Detect which cell encompasses the target text, then output its [X, Y] center coordinate. 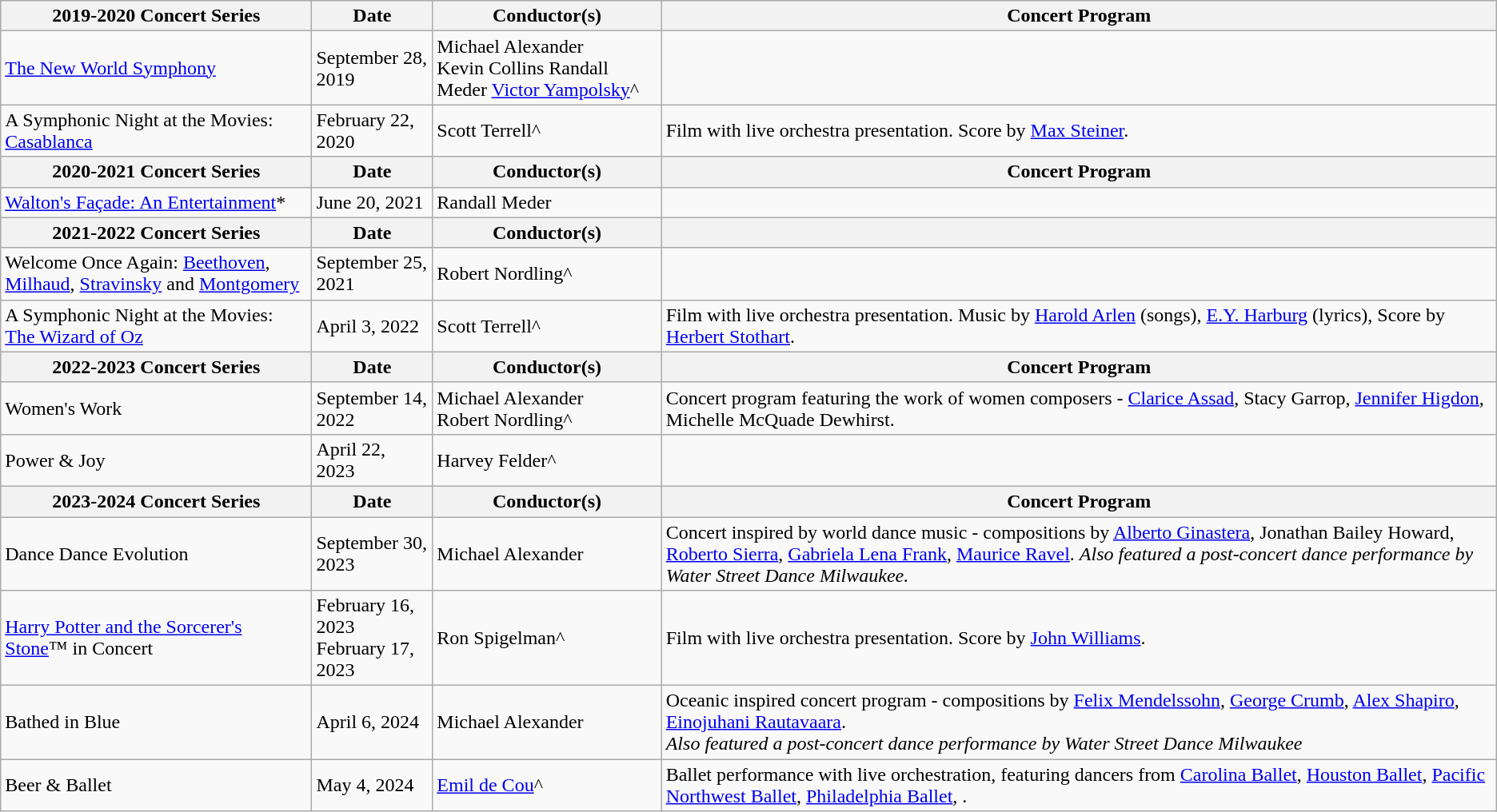
September 25, 2021 [373, 273]
2021-2022 Concert Series [157, 233]
Emil de Cou^ [547, 785]
Ron Spigelman^ [547, 638]
Michael AlexanderKevin Collins Randall Meder Victor Yampolsky^ [547, 68]
September 14, 2022 [373, 408]
September 28, 2019 [373, 68]
Power & Joy [157, 460]
2023-2024 Concert Series [157, 501]
A Symphonic Night at the Movies: The Wizard of Oz [157, 326]
February 16, 2023February 17, 2023 [373, 638]
Michael AlexanderRobert Nordling^ [547, 408]
2022-2023 Concert Series [157, 367]
June 20, 2021 [373, 202]
2020-2021 Concert Series [157, 172]
A Symphonic Night at the Movies: Casablanca [157, 131]
September 30, 2023 [373, 553]
Randall Meder [547, 202]
Dance Dance Evolution [157, 553]
Women's Work [157, 408]
Bathed in Blue [157, 722]
The New World Symphony [157, 68]
Beer & Ballet [157, 785]
Film with live orchestra presentation. Music by Harold Arlen (songs), E.Y. Harburg (lyrics), Score by Herbert Stothart. [1079, 326]
April 6, 2024 [373, 722]
Concert program featuring the work of women composers - Clarice Assad, Stacy Garrop, Jennifer Higdon, Michelle McQuade Dewhirst. [1079, 408]
Walton's Façade: An Entertainment* [157, 202]
Robert Nordling^ [547, 273]
Harvey Felder^ [547, 460]
Welcome Once Again: Beethoven, Milhaud, Stravinsky and Montgomery [157, 273]
Film with live orchestra presentation. Score by Max Steiner. [1079, 131]
February 22, 2020 [373, 131]
Film with live orchestra presentation. Score by John Williams. [1079, 638]
Ballet performance with live orchestration, featuring dancers from Carolina Ballet, Houston Ballet, Pacific Northwest Ballet, Philadelphia Ballet, . [1079, 785]
2019-2020 Concert Series [157, 16]
April 3, 2022 [373, 326]
May 4, 2024 [373, 785]
April 22, 2023 [373, 460]
Harry Potter and the Sorcerer's Stone™ in Concert [157, 638]
